Search for the cell housing the specified text and yield its [x, y] center coordinate. 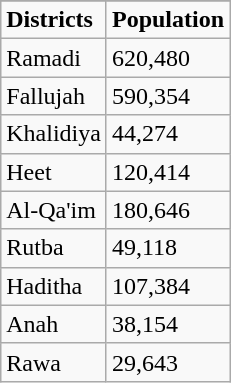
Fallujah [54, 96]
Population [168, 20]
Anah [54, 324]
Rutba [54, 248]
Heet [54, 172]
38,154 [168, 324]
Ramadi [54, 58]
49,118 [168, 248]
620,480 [168, 58]
Districts [54, 20]
Haditha [54, 286]
Khalidiya [54, 134]
44,274 [168, 134]
107,384 [168, 286]
Al-Qa'im [54, 210]
180,646 [168, 210]
120,414 [168, 172]
29,643 [168, 362]
Rawa [54, 362]
590,354 [168, 96]
